Pinpoint the cell where the given text exists, returning its [X, Y] midpoint coordinate. 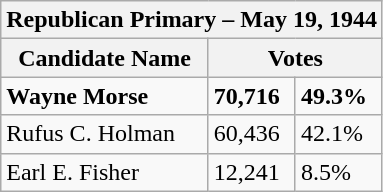
Rufus C. Holman [105, 134]
49.3% [338, 96]
70,716 [252, 96]
42.1% [338, 134]
12,241 [252, 172]
Wayne Morse [105, 96]
60,436 [252, 134]
Earl E. Fisher [105, 172]
Candidate Name [105, 58]
Votes [295, 58]
8.5% [338, 172]
Republican Primary – May 19, 1944 [192, 20]
